Find where the given text appears and provide that cell's center as (X, Y) coordinate. 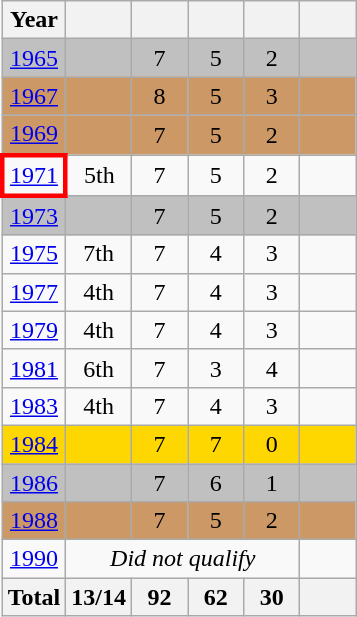
8 (160, 96)
30 (272, 597)
6th (99, 368)
1977 (34, 292)
62 (216, 597)
1973 (34, 216)
1988 (34, 521)
Did not qualify (183, 559)
1990 (34, 559)
1979 (34, 330)
0 (272, 444)
Total (34, 597)
1984 (34, 444)
1975 (34, 254)
1969 (34, 135)
1965 (34, 58)
1971 (34, 174)
6 (216, 483)
1983 (34, 406)
1 (272, 483)
1986 (34, 483)
13/14 (99, 597)
92 (160, 597)
Year (34, 20)
7th (99, 254)
1981 (34, 368)
5th (99, 174)
1967 (34, 96)
